Search for the cell housing the specified text and yield its [x, y] center coordinate. 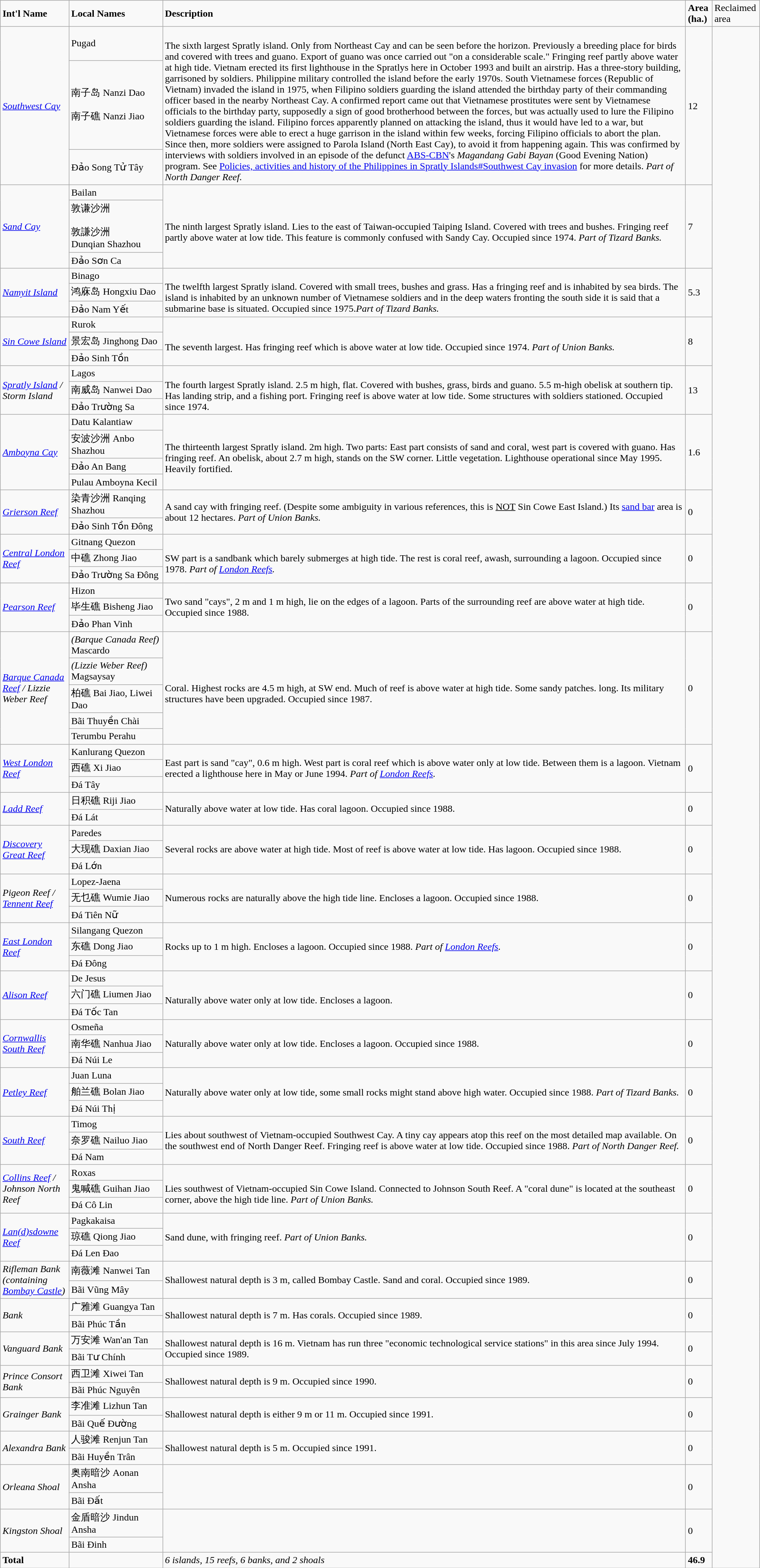
Đá Núi Le [116, 1060]
南子岛 Nanzi Dao 南子礁 Nanzi Jiao [116, 105]
Bãi Huyền Trân [116, 1456]
Roxas [116, 1172]
Lopez-Jaena [116, 882]
南华礁 Nanhua Jiao [116, 1044]
(Barque Canada Reef) Mascardo [116, 645]
Binago [116, 276]
Bãi Vũng Mây [116, 1289]
Bãi Thuyền Chài [116, 721]
无乜礁 Wumie Jiao [116, 898]
中礁 Zhong Jiao [116, 559]
Hizon [116, 591]
奈罗礁 Nailuo Jiao [116, 1141]
1.6 [699, 452]
Naturally above water only at low tide. Encloses a lagoon. [424, 995]
Lan(d)sdowne Reef [35, 1237]
西卫滩 Xiwei Tan [116, 1374]
Grierson Reef [35, 511]
Đá Cô Lin [116, 1205]
East London Reef [35, 947]
日积礁 Riji Jiao [116, 801]
Local Names [116, 14]
南薇滩 Nanwei Tan [116, 1271]
万安滩 Wan'an Tan [116, 1340]
Bãi Phúc Nguyên [116, 1390]
Int'l Name [35, 14]
Đá Núi Thị [116, 1109]
Description [424, 14]
Pulau Amboyna Kecil [116, 482]
Kingston Shoal [35, 1531]
Bailan [116, 192]
广雅滩 Guangya Tan [116, 1307]
舶兰礁 Bolan Jiao [116, 1092]
Đá Nam [116, 1157]
De Jesus [116, 979]
Đảo Trường Sa [116, 407]
Naturally above water only at low tide. Encloses a lagoon. Occupied since 1988. [424, 1044]
Central London Reef [35, 559]
Rocks up to 1 m high. Encloses a lagoon. Occupied since 1988. Part of London Reefs. [424, 947]
Grainger Bank [35, 1415]
Shallowest natural depth is 9 m. Occupied since 1990. [424, 1382]
Reclaimed area [736, 14]
Đá Lớn [116, 866]
Alexandra Bank [35, 1448]
东礁 Dong Jiao [116, 947]
Namyit Island [35, 293]
鬼喊礁 Guihan Jiao [116, 1188]
Shallowest natural depth is either 9 m or 11 m. Occupied since 1991. [424, 1415]
Datu Kalantiaw [116, 422]
Sin Cowe Island [35, 341]
8 [699, 341]
Juan Luna [116, 1075]
Pearson Reef [35, 607]
Đá Len Đao [116, 1253]
Đá Tốc Tan [116, 1012]
Bãi Quế Đường [116, 1423]
鸿庥岛 Hongxiu Dao [116, 292]
Bãi Đất [116, 1501]
Đảo Song Tử Tây [116, 167]
Shallowest natural depth is 16 m. Vietnam has run three "economic technological service stations" in this area since July 1994. Occupied since 1989. [424, 1348]
Spratly Island / Storm Island [35, 390]
7 [699, 226]
Several rocks are above water at high tide. Most of reef is above water at low tide. Has lagoon. Occupied since 1988. [424, 849]
Pugad [116, 44]
Lagos [116, 373]
柏礁 Bai Jiao, Liwei Dao [116, 699]
13 [699, 390]
Shallowest natural depth is 5 m. Occupied since 1991. [424, 1448]
Pigeon Reef / Tennent Reef [35, 898]
Naturally above water only at low tide, some small rocks might stand above high water. Occupied since 1988. Part of Tizard Banks. [424, 1092]
Đảo Sinh Tồn [116, 358]
染青沙洲 Ranqing Shazhou [116, 504]
Ladd Reef [35, 809]
Total [35, 1560]
敦谦沙洲 敦謙沙洲 Dunqian Shazhou [116, 226]
Shallowest natural depth is 7 m. Has corals. Occupied since 1989. [424, 1315]
5.3 [699, 293]
Amboyna Cay [35, 452]
Đảo Phan Vinh [116, 623]
毕生礁 Bisheng Jiao [116, 607]
Đảo Nam Yết [116, 309]
Osmeña [116, 1027]
Bãi Đinh [116, 1545]
(Lizzie Weber Reef) Magsaysay [116, 671]
Sand dune, with fringing reef. Part of Union Banks. [424, 1237]
安波沙洲 Anbo Shazhou [116, 444]
West London Reef [35, 768]
Đá Đông [116, 963]
Numerous rocks are naturally above the high tide line. Encloses a lagoon. Occupied since 1988. [424, 898]
Gitnang Quezon [116, 542]
Đảo Trường Sa Đông [116, 575]
李准滩 Lizhun Tan [116, 1407]
The seventh largest. Has fringing reef which is above water at low tide. Occupied since 1974. Part of Union Banks. [424, 341]
Prince Consort Bank [35, 1382]
金盾暗沙 Jindun Ansha [116, 1523]
Silangang Quezon [116, 930]
南威岛 Nanwei Dao [116, 390]
Cornwallis South Reef [35, 1044]
Southwest Cay [35, 106]
Alison Reef [35, 995]
Orleana Shoal [35, 1486]
Vanguard Bank [35, 1348]
琼礁 Qiong Jiao [116, 1237]
Naturally above water at low tide. Has coral lagoon. Occupied since 1988. [424, 809]
Đá Lát [116, 817]
Timog [116, 1124]
Đảo Sơn Ca [116, 260]
Area (ha.) [699, 14]
人骏滩 Renjun Tan [116, 1440]
6 islands, 15 reefs, 6 banks, and 2 shoals [424, 1560]
Rurok [116, 325]
Bãi Phúc Tần [116, 1324]
Bãi Tư Chính [116, 1357]
Shallowest natural depth is 3 m, called Bombay Castle. Sand and coral. Occupied since 1989. [424, 1280]
Rifleman Bank (containing Bombay Castle) [35, 1280]
Collins Reef / Johnson North Reef [35, 1188]
Pagkakaisa [116, 1221]
Two sand "cays", 2 m and 1 m high, lie on the edges of a lagoon. Parts of the surrounding reef are above water at high tide. Occupied since 1988. [424, 607]
Đá Tây [116, 785]
奥南暗沙 Aonan Ansha [116, 1479]
景宏岛 Jinghong Dao [116, 341]
Paredes [116, 833]
Terumbu Perahu [116, 736]
South Reef [35, 1141]
Đá Tiên Nữ [116, 914]
Bank [35, 1315]
Petley Reef [35, 1092]
Discovery Great Reef [35, 849]
Đảo An Bang [116, 466]
六门礁 Liumen Jiao [116, 995]
12 [699, 106]
46.9 [699, 1560]
Kanlurang Quezon [116, 752]
Sand Cay [35, 226]
大现礁 Daxian Jiao [116, 849]
Đảo Sinh Tồn Đông [116, 526]
西礁 Xi Jiao [116, 768]
Barque Canada Reef / Lizzie Weber Reef [35, 688]
